Locate the cell with the specified text and output its [x, y] center coordinate. 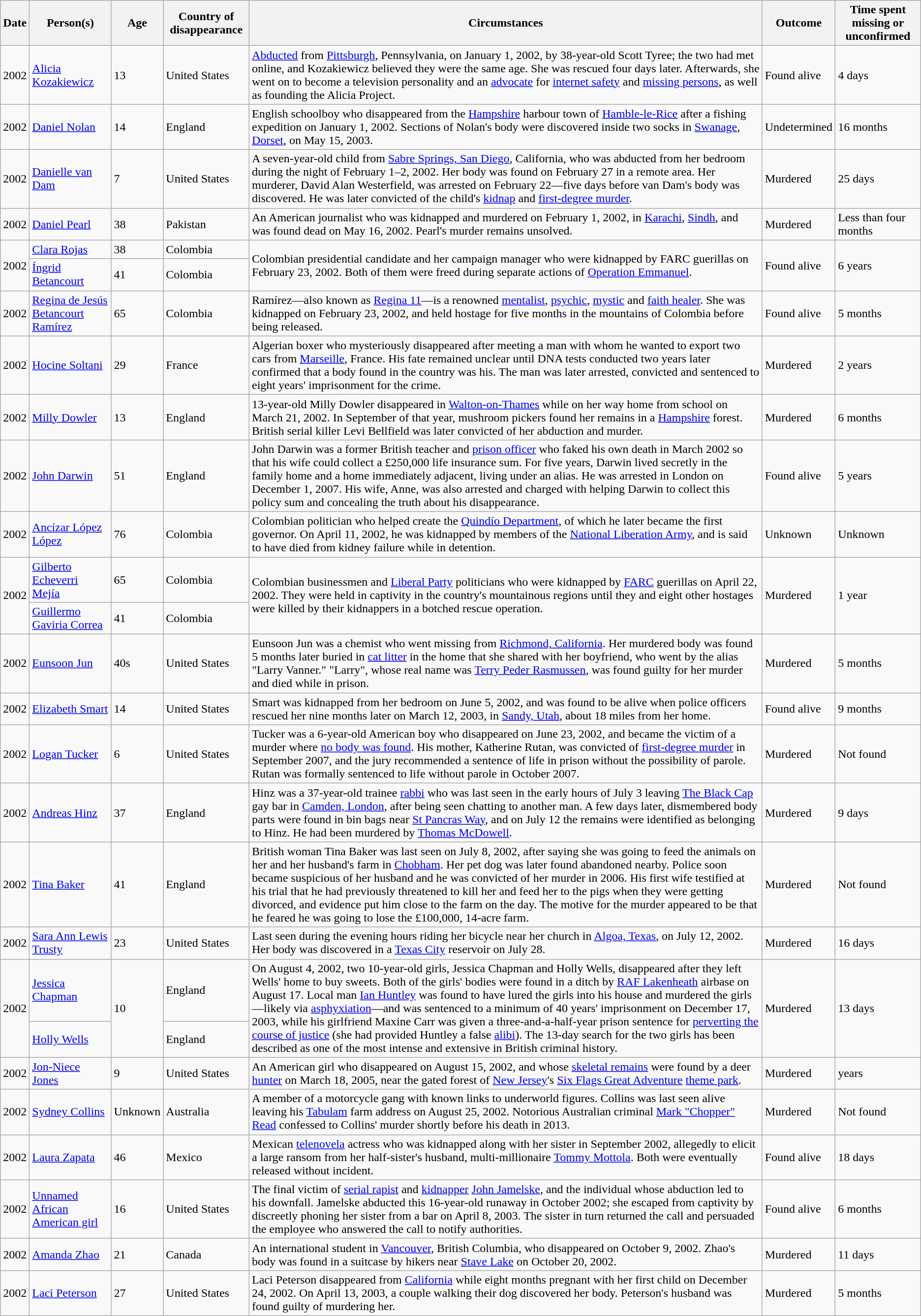
Sara Ann Lewis Trusty [70, 943]
John Darwin [70, 476]
Tina Baker [70, 884]
Age [137, 23]
27 [137, 1293]
Ancízar López López [70, 534]
1 year [878, 595]
Regina de Jesús Betancourt Ramírez [70, 313]
11 days [878, 1254]
Unnamed African American girl [70, 1209]
Sydney Collins [70, 1112]
Laci Peterson [70, 1293]
Andreas Hinz [70, 812]
76 [137, 534]
Jon-Niece Jones [70, 1073]
Holly Wells [70, 1039]
Guillermo Gaviria Correa [70, 619]
10 [137, 1008]
16 [137, 1209]
29 [137, 365]
Danielle van Dam [70, 179]
Íngrid Betancourt [70, 274]
years [878, 1073]
6 years [878, 266]
Clara Rojas [70, 249]
Milly Dowler [70, 417]
Date [15, 23]
Gilberto Echeverri Mejía [70, 579]
51 [137, 476]
Daniel Pearl [70, 224]
21 [137, 1254]
Logan Tucker [70, 754]
Elizabeth Smart [70, 709]
Alicia Kozakiewicz [70, 75]
9 days [878, 812]
9 [137, 1073]
25 days [878, 179]
2 years [878, 365]
16 days [878, 943]
Hocine Soltani [70, 365]
9 months [878, 709]
Circumstances [506, 23]
Outcome [798, 23]
Daniel Nolan [70, 127]
Canada [207, 1254]
Less than four months [878, 224]
5 years [878, 476]
Australia [207, 1112]
France [207, 365]
46 [137, 1157]
40s [137, 664]
Person(s) [70, 23]
Amanda Zhao [70, 1254]
23 [137, 943]
Country of disappearance [207, 23]
Mexico [207, 1157]
7 [137, 179]
Undetermined [798, 127]
4 days [878, 75]
Pakistan [207, 224]
6 [137, 754]
Laura Zapata [70, 1157]
18 days [878, 1157]
Jessica Chapman [70, 990]
13 days [878, 1008]
16 months [878, 127]
Time spent missing or unconfirmed [878, 23]
37 [137, 812]
Eunsoon Jun [70, 664]
